Locate the cell with the specified text and output its [x, y] center coordinate. 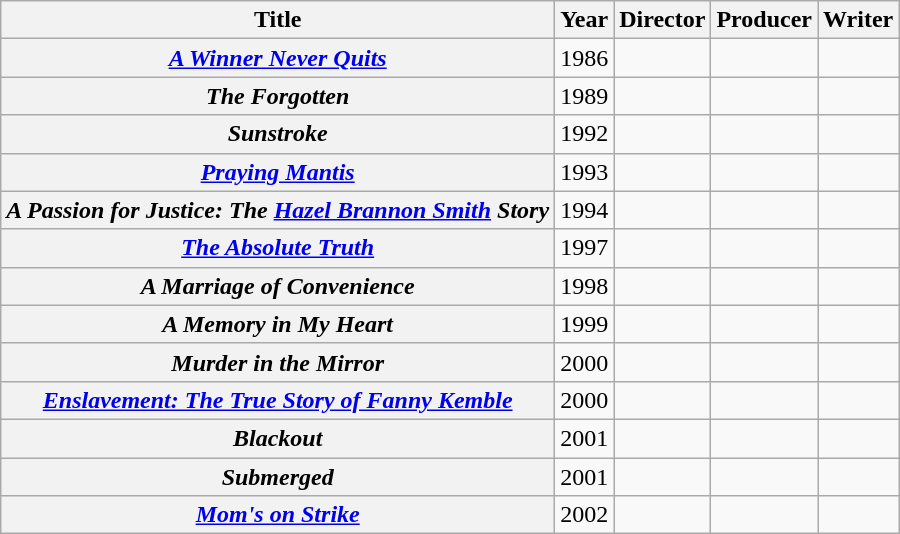
1989 [584, 96]
Year [584, 20]
1998 [584, 286]
1997 [584, 248]
Producer [764, 20]
1993 [584, 172]
Blackout [278, 438]
Murder in the Mirror [278, 362]
A Marriage of Convenience [278, 286]
Sunstroke [278, 134]
Enslavement: The True Story of Fanny Kemble [278, 400]
The Forgotten [278, 96]
The Absolute Truth [278, 248]
Director [662, 20]
Writer [858, 20]
2002 [584, 515]
1992 [584, 134]
1999 [584, 324]
Mom's on Strike [278, 515]
A Winner Never Quits [278, 58]
A Passion for Justice: The Hazel Brannon Smith Story [278, 210]
1994 [584, 210]
Praying Mantis [278, 172]
1986 [584, 58]
Title [278, 20]
A Memory in My Heart [278, 324]
Submerged [278, 477]
